Return (x, y) of the center of cell containing provided text 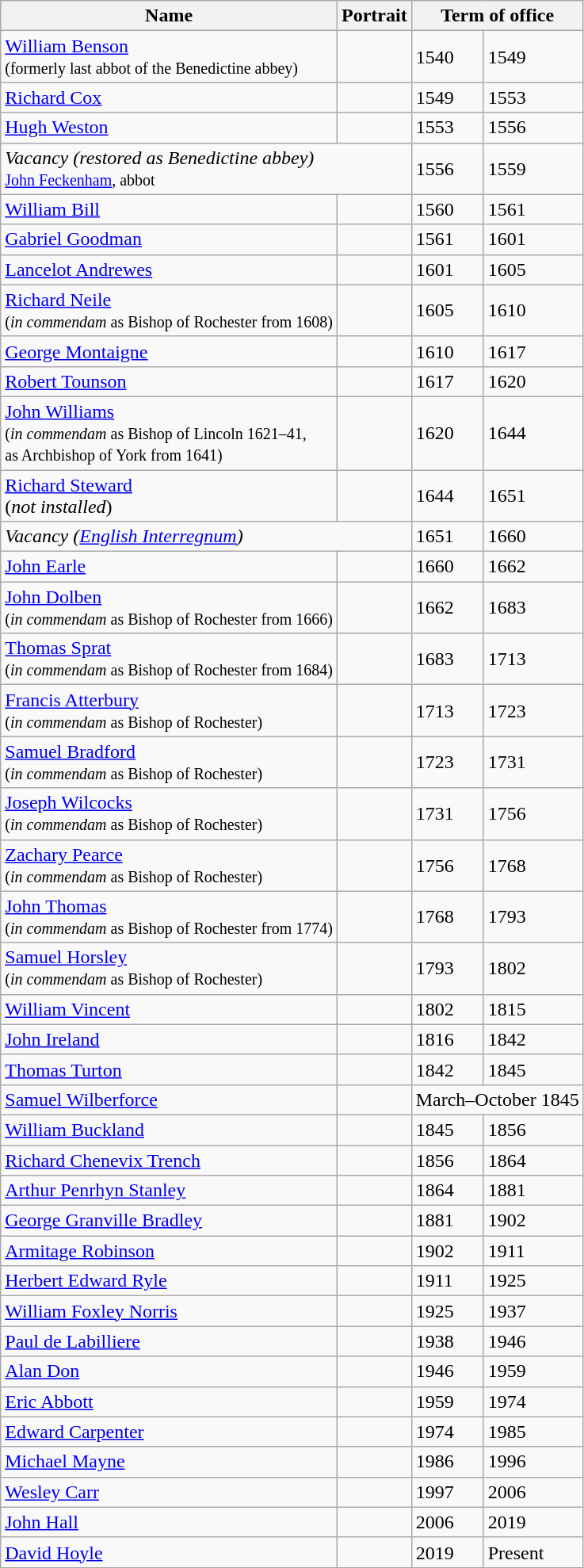
John Earle (170, 567)
Portrait (374, 16)
Samuel Horsley(in commendam as Bishop of Rochester) (170, 969)
1985 (533, 1432)
Richard Steward(not installed) (170, 495)
Hugh Weston (170, 128)
1986 (447, 1462)
Thomas Sprat(in commendam as Bishop of Rochester from 1684) (170, 660)
Wesley Carr (170, 1492)
1559 (533, 168)
1937 (533, 1311)
1560 (447, 209)
William Foxley Norris (170, 1311)
1816 (447, 1039)
John Thomas(in commendam as Bishop of Rochester from 1774) (170, 916)
George Montaigne (170, 351)
Arthur Penrhyn Stanley (170, 1191)
1996 (533, 1462)
Vacancy (English Interregnum) (206, 537)
Zachary Pearce(in commendam as Bishop of Rochester) (170, 866)
Gabriel Goodman (170, 239)
William Vincent (170, 1009)
Michael Mayne (170, 1462)
Armitage Robinson (170, 1251)
Edward Carpenter (170, 1432)
George Granville Bradley (170, 1221)
William Buckland (170, 1130)
Thomas Turton (170, 1069)
Alan Don (170, 1371)
Samuel Wilberforce (170, 1100)
Joseph Wilcocks(in commendam as Bishop of Rochester) (170, 813)
March–October 1845 (498, 1100)
1540 (447, 57)
John Hall (170, 1522)
John Dolben(in commendam as Bishop of Rochester from 1666) (170, 607)
John Ireland (170, 1039)
Paul de Labilliere (170, 1341)
1938 (447, 1341)
1815 (533, 1009)
William Benson(formerly last abbot of the Benedictine abbey) (170, 57)
Richard Neile(in commendam as Bishop of Rochester from 1608) (170, 311)
Herbert Edward Ryle (170, 1281)
David Hoyle (170, 1552)
Richard Cox (170, 98)
William Bill (170, 209)
Richard Chenevix Trench (170, 1160)
John Williams(in commendam as Bishop of Lincoln 1621–41,as Archbishop of York from 1641) (170, 433)
Lancelot Andrewes (170, 270)
Samuel Bradford(in commendam as Bishop of Rochester) (170, 763)
Term of office (498, 16)
Robert Tounson (170, 381)
Name (170, 16)
Vacancy (restored as Benedictine abbey)John Feckenham, abbot (206, 168)
1997 (447, 1492)
Francis Atterbury(in commendam as Bishop of Rochester) (170, 710)
Present (533, 1552)
Eric Abbott (170, 1402)
